Search for the cell housing the specified text and yield its [X, Y] center coordinate. 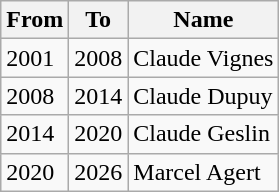
Claude Dupuy [204, 96]
To [98, 20]
Claude Geslin [204, 134]
2026 [98, 172]
Marcel Agert [204, 172]
From [35, 20]
Name [204, 20]
Claude Vignes [204, 58]
2001 [35, 58]
